Search for the cell housing the specified text and yield its (X, Y) center coordinate. 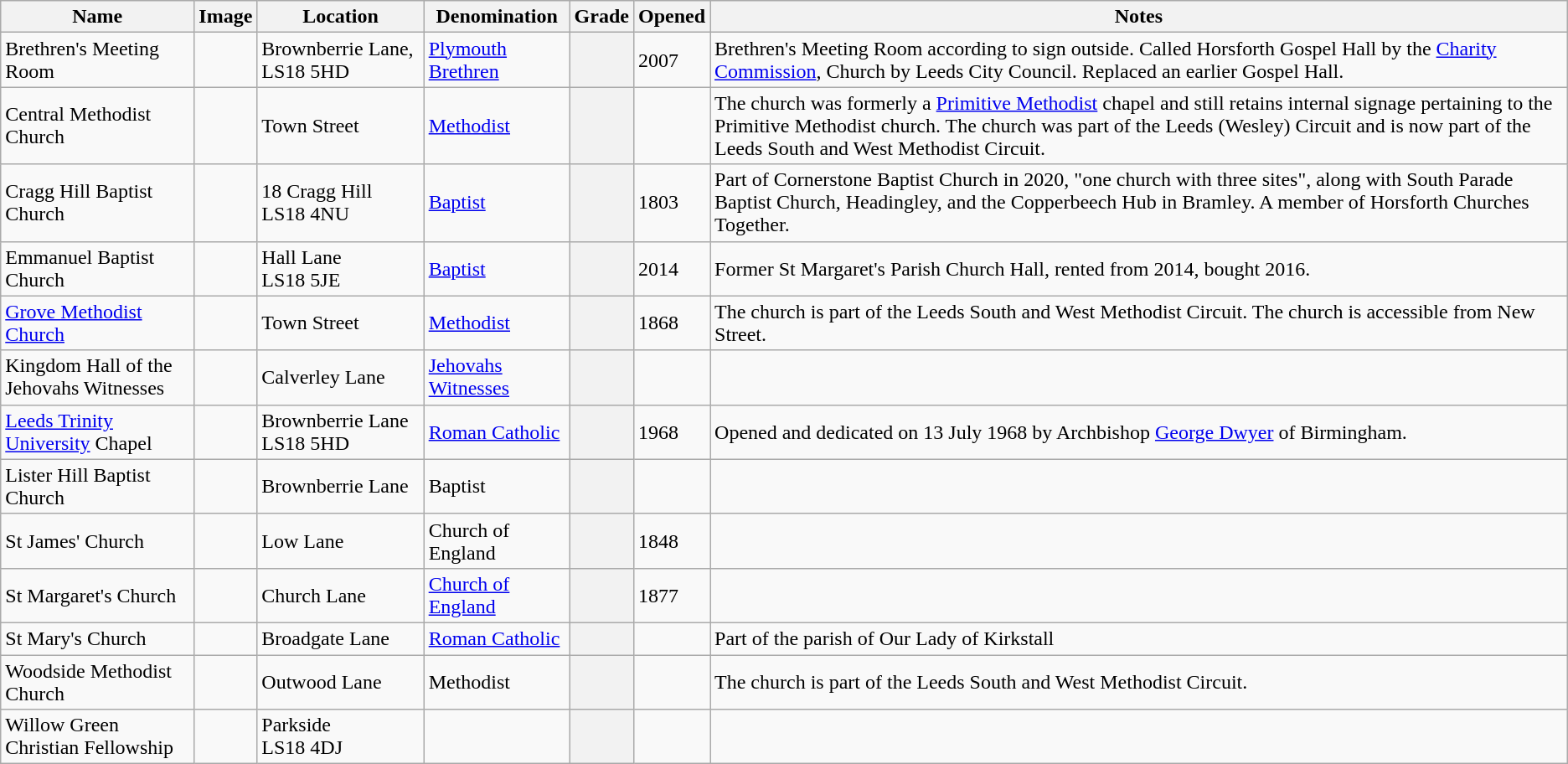
1803 (672, 203)
1877 (672, 595)
Calverley Lane (340, 377)
Jehovahs Witnesses (497, 377)
Willow Green Christian Fellowship (97, 737)
Image (226, 17)
Opened and dedicated on 13 July 1968 by Archbishop George Dwyer of Birmingham. (1139, 432)
Leeds Trinity University Chapel (97, 432)
Lister Hill Baptist Church (97, 486)
The church is part of the Leeds South and West Methodist Circuit. (1139, 682)
Low Lane (340, 541)
Name (97, 17)
Notes (1139, 17)
Cragg Hill Baptist Church (97, 203)
Kingdom Hall of the Jehovahs Witnesses (97, 377)
18 Cragg HillLS18 4NU (340, 203)
St James' Church (97, 541)
Brownberrie Lane LS18 5HD (340, 432)
ParksideLS18 4DJ (340, 737)
Location (340, 17)
Emmanuel Baptist Church (97, 268)
Church Lane (340, 595)
Broadgate Lane (340, 638)
Brethren's Meeting Room (97, 60)
1848 (672, 541)
Opened (672, 17)
Hall LaneLS18 5JE (340, 268)
2014 (672, 268)
Former St Margaret's Parish Church Hall, rented from 2014, bought 2016. (1139, 268)
2007 (672, 60)
1968 (672, 432)
Brownberrie Lane, LS18 5HD (340, 60)
Central Methodist Church (97, 126)
1868 (672, 323)
Brownberrie Lane (340, 486)
The church is part of the Leeds South and West Methodist Circuit. The church is accessible from New Street. (1139, 323)
Woodside Methodist Church (97, 682)
Denomination (497, 17)
St Mary's Church (97, 638)
Part of the parish of Our Lady of Kirkstall (1139, 638)
Outwood Lane (340, 682)
Plymouth Brethren (497, 60)
St Margaret's Church (97, 595)
Grove Methodist Church (97, 323)
Grade (601, 17)
